Return (X, Y) of the center of cell containing provided text 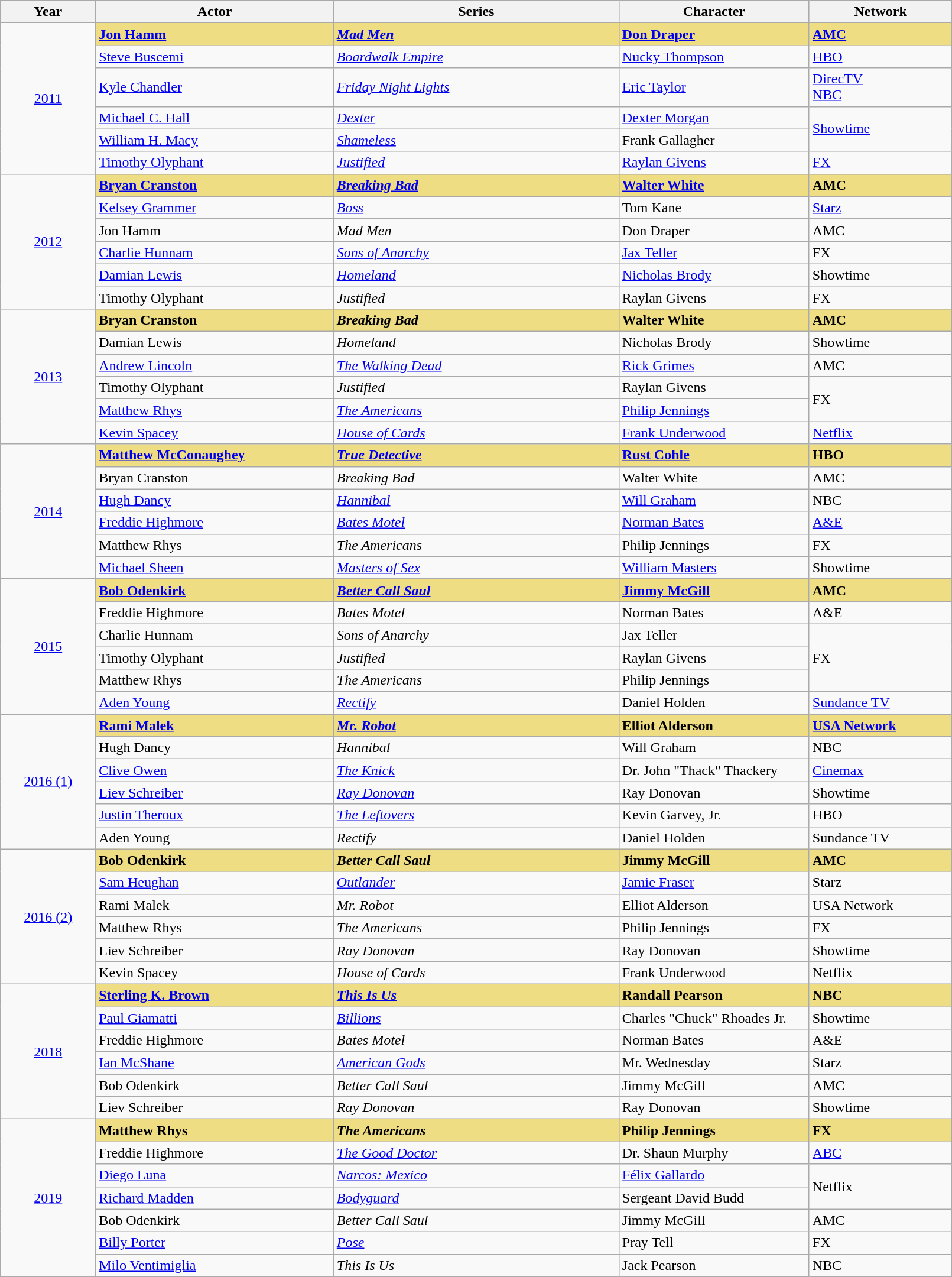
Tom Kane (714, 208)
Michael C. Hall (215, 118)
Matthew McConaughey (215, 455)
Paul Giamatti (215, 1017)
Ian McShane (215, 1063)
2011 (48, 98)
Kevin Garvey, Jr. (714, 815)
Diego Luna (215, 1175)
Félix Gallardo (714, 1175)
Bodyguard (476, 1198)
Series (476, 12)
Michael Sheen (215, 568)
Kyle Chandler (215, 87)
2018 (48, 1051)
Mr. Wednesday (714, 1063)
William H. Macy (215, 140)
Richard Madden (215, 1198)
Sam Heughan (215, 883)
Justin Theroux (215, 815)
Rick Grimes (714, 365)
2013 (48, 377)
2014 (48, 511)
Andrew Lincoln (215, 365)
Shameless (476, 140)
Sterling K. Brown (215, 995)
Dexter Morgan (714, 118)
American Gods (476, 1063)
The Good Doctor (476, 1153)
Character (714, 12)
2016 (2) (48, 916)
Pray Tell (714, 1243)
Rust Cohle (714, 455)
2016 (1) (48, 782)
2019 (48, 1198)
DirecTVNBC (880, 87)
Dr. Shaun Murphy (714, 1153)
Steve Buscemi (215, 57)
Jack Pearson (714, 1265)
Nucky Thompson (714, 57)
Kelsey Grammer (215, 208)
Actor (215, 12)
Randall Pearson (714, 995)
Eric Taylor (714, 87)
Boardwalk Empire (476, 57)
Sergeant David Budd (714, 1198)
Jamie Fraser (714, 883)
The Walking Dead (476, 365)
Year (48, 12)
Narcos: Mexico (476, 1175)
2012 (48, 241)
Pose (476, 1243)
Frank Gallagher (714, 140)
Dr. John "Thack" Thackery (714, 770)
ABC (880, 1153)
Milo Ventimiglia (215, 1265)
Friday Night Lights (476, 87)
Billy Porter (215, 1243)
Billions (476, 1017)
Clive Owen (215, 770)
True Detective (476, 455)
Dexter (476, 118)
Boss (476, 208)
Cinemax (880, 770)
Outlander (476, 883)
2015 (48, 646)
Charles "Chuck" Rhoades Jr. (714, 1017)
The Knick (476, 770)
William Masters (714, 568)
Masters of Sex (476, 568)
Network (880, 12)
The Leftovers (476, 815)
